Output the [X, Y] coordinate of the center of the cell containing the given text.  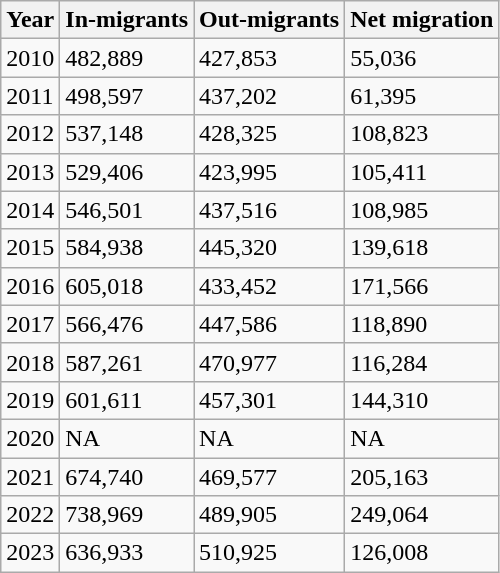
601,611 [127, 400]
537,148 [127, 134]
469,577 [270, 477]
482,889 [127, 58]
674,740 [127, 477]
171,566 [422, 286]
Out-migrants [270, 20]
2013 [30, 172]
2018 [30, 362]
In-migrants [127, 20]
546,501 [127, 210]
108,823 [422, 134]
2016 [30, 286]
108,985 [422, 210]
636,933 [127, 553]
144,310 [422, 400]
428,325 [270, 134]
2022 [30, 515]
2012 [30, 134]
433,452 [270, 286]
447,586 [270, 324]
738,969 [127, 515]
2017 [30, 324]
139,618 [422, 248]
2014 [30, 210]
205,163 [422, 477]
445,320 [270, 248]
2015 [30, 248]
457,301 [270, 400]
249,064 [422, 515]
510,925 [270, 553]
529,406 [127, 172]
Year [30, 20]
126,008 [422, 553]
566,476 [127, 324]
2023 [30, 553]
105,411 [422, 172]
2010 [30, 58]
2011 [30, 96]
605,018 [127, 286]
427,853 [270, 58]
55,036 [422, 58]
2020 [30, 438]
587,261 [127, 362]
423,995 [270, 172]
437,202 [270, 96]
2019 [30, 400]
437,516 [270, 210]
61,395 [422, 96]
470,977 [270, 362]
116,284 [422, 362]
118,890 [422, 324]
Net migration [422, 20]
489,905 [270, 515]
498,597 [127, 96]
2021 [30, 477]
584,938 [127, 248]
